Provide the (X, Y) coordinate of the cell's center where the given text is located.  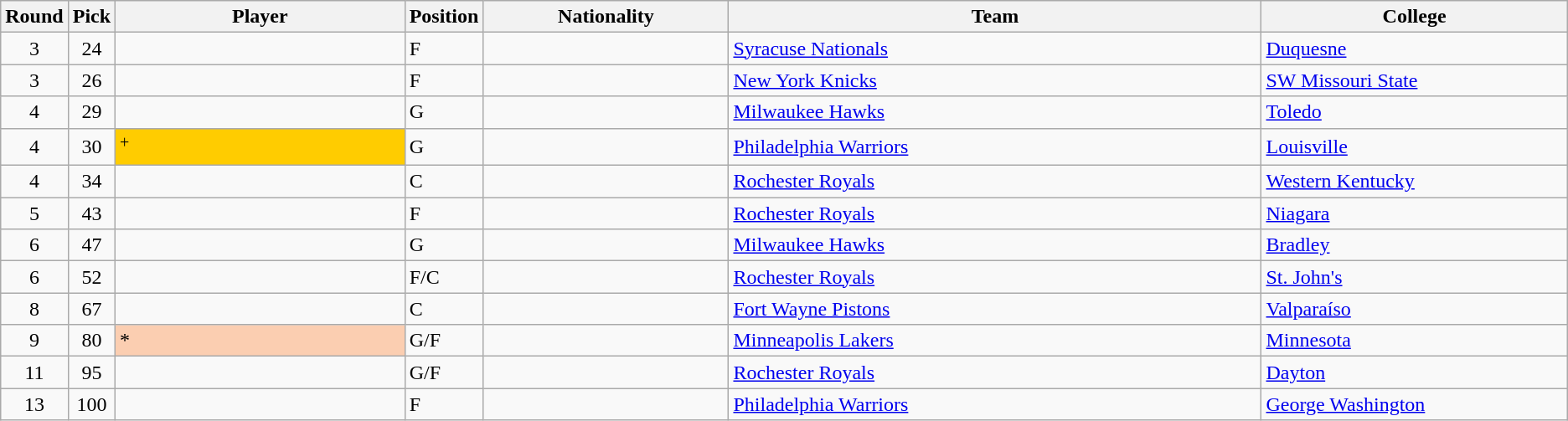
St. John's (1414, 277)
Position (444, 17)
Syracuse Nationals (995, 49)
26 (91, 80)
5 (34, 213)
Round (34, 17)
34 (91, 182)
Nationality (606, 17)
New York Knicks (995, 80)
8 (34, 309)
80 (91, 341)
Western Kentucky (1414, 182)
47 (91, 245)
Fort Wayne Pistons (995, 309)
F/C (444, 277)
Pick (91, 17)
24 (91, 49)
13 (34, 404)
Duquesne (1414, 49)
52 (91, 277)
SW Missouri State (1414, 80)
Bradley (1414, 245)
Niagara (1414, 213)
Louisville (1414, 147)
Player (260, 17)
11 (34, 372)
29 (91, 112)
30 (91, 147)
Minnesota (1414, 341)
George Washington (1414, 404)
9 (34, 341)
Valparaíso (1414, 309)
Toledo (1414, 112)
95 (91, 372)
College (1414, 17)
43 (91, 213)
+ (260, 147)
67 (91, 309)
Minneapolis Lakers (995, 341)
Dayton (1414, 372)
100 (91, 404)
* (260, 341)
Team (995, 17)
